Return the (x, y) coordinate for the center point of the cell that contains the specified text.  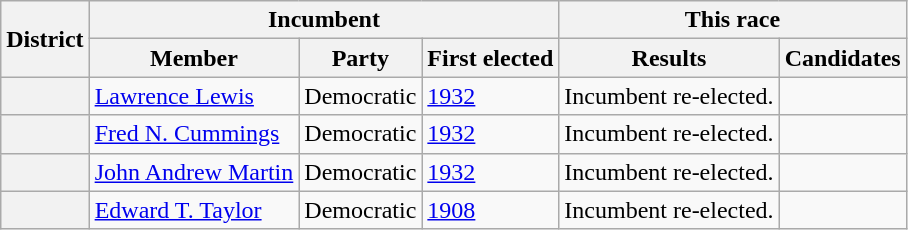
This race (732, 20)
Lawrence Lewis (194, 96)
Fred N. Cummings (194, 134)
District (45, 39)
First elected (490, 58)
Candidates (842, 58)
John Andrew Martin (194, 172)
Party (360, 58)
Edward T. Taylor (194, 210)
Incumbent (324, 20)
Results (669, 58)
Member (194, 58)
1908 (490, 210)
